Provide the [X, Y] coordinate of the cell's center where the given text is located.  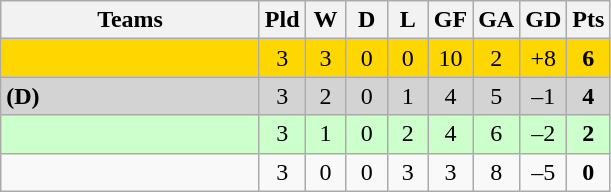
10 [450, 58]
(D) [130, 96]
–2 [544, 134]
GD [544, 20]
+8 [544, 58]
8 [496, 172]
GA [496, 20]
Pts [588, 20]
–5 [544, 172]
Pld [282, 20]
L [408, 20]
D [366, 20]
–1 [544, 96]
W [326, 20]
GF [450, 20]
5 [496, 96]
Teams [130, 20]
